Detect which cell encompasses the target text, then output its [X, Y] center coordinate. 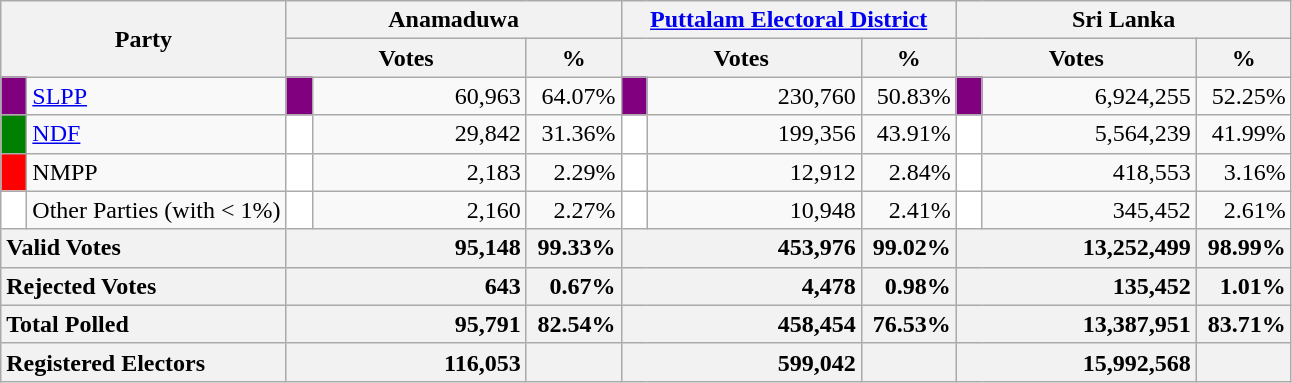
458,454 [741, 324]
Valid Votes [144, 248]
99.33% [574, 248]
230,760 [754, 96]
52.25% [1244, 96]
199,356 [754, 134]
13,387,951 [1076, 324]
Rejected Votes [144, 286]
Other Parties (with < 1%) [156, 210]
2.27% [574, 210]
Sri Lanka [1124, 20]
643 [406, 286]
60,963 [419, 96]
Puttalam Electoral District [788, 20]
31.36% [574, 134]
95,148 [406, 248]
82.54% [574, 324]
SLPP [156, 96]
76.53% [908, 324]
599,042 [741, 362]
43.91% [908, 134]
NDF [156, 134]
0.67% [574, 286]
5,564,239 [1089, 134]
2.84% [908, 172]
135,452 [1076, 286]
98.99% [1244, 248]
2.41% [908, 210]
13,252,499 [1076, 248]
345,452 [1089, 210]
2.61% [1244, 210]
64.07% [574, 96]
Party [144, 39]
4,478 [741, 286]
6,924,255 [1089, 96]
453,976 [741, 248]
418,553 [1089, 172]
2,183 [419, 172]
116,053 [406, 362]
83.71% [1244, 324]
2,160 [419, 210]
Anamaduwa [454, 20]
99.02% [908, 248]
12,912 [754, 172]
41.99% [1244, 134]
Total Polled [144, 324]
NMPP [156, 172]
0.98% [908, 286]
15,992,568 [1076, 362]
10,948 [754, 210]
Registered Electors [144, 362]
3.16% [1244, 172]
1.01% [1244, 286]
50.83% [908, 96]
95,791 [406, 324]
29,842 [419, 134]
2.29% [574, 172]
